Output the [X, Y] coordinate of the center of the cell containing the given text.  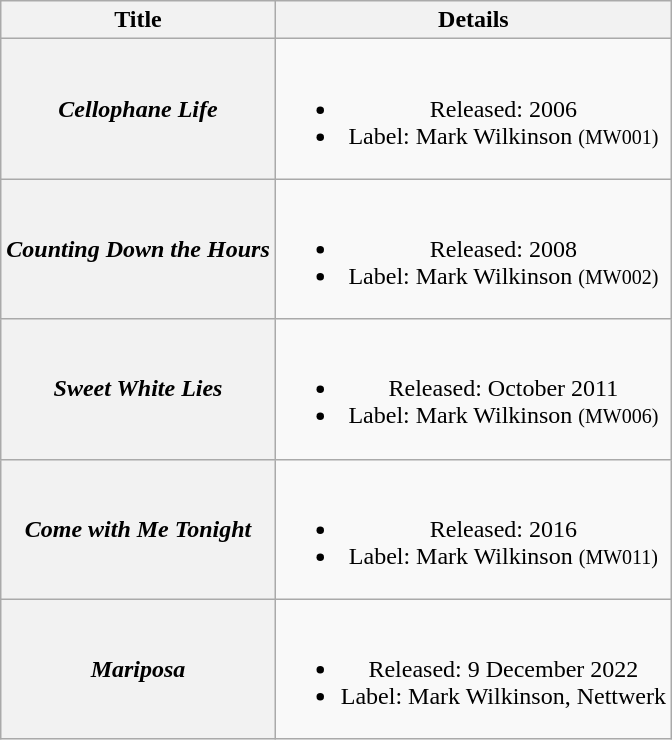
Details [473, 20]
Come with Me Tonight [138, 529]
Mariposa [138, 669]
Released: October 2011Label: Mark Wilkinson (MW006) [473, 389]
Released: 9 December 2022Label: Mark Wilkinson, Nettwerk [473, 669]
Released: 2008Label: Mark Wilkinson (MW002) [473, 249]
Released: 2016Label: Mark Wilkinson (MW011) [473, 529]
Cellophane Life [138, 109]
Released: 2006Label: Mark Wilkinson (MW001) [473, 109]
Counting Down the Hours [138, 249]
Sweet White Lies [138, 389]
Title [138, 20]
